For the text-containing cell, return its midpoint in (X, Y) coordinate format. 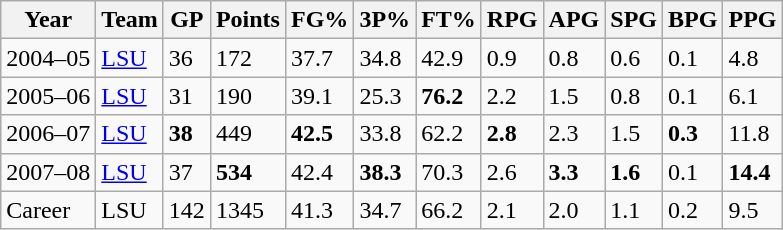
2.1 (512, 210)
42.9 (449, 58)
1345 (248, 210)
GP (186, 20)
APG (574, 20)
34.8 (385, 58)
3.3 (574, 172)
41.3 (319, 210)
11.8 (752, 134)
38 (186, 134)
33.8 (385, 134)
42.5 (319, 134)
62.2 (449, 134)
2.8 (512, 134)
2.6 (512, 172)
42.4 (319, 172)
0.3 (693, 134)
31 (186, 96)
9.5 (752, 210)
Team (130, 20)
Points (248, 20)
3P% (385, 20)
2004–05 (48, 58)
14.4 (752, 172)
190 (248, 96)
38.3 (385, 172)
PPG (752, 20)
1.1 (634, 210)
37 (186, 172)
449 (248, 134)
70.3 (449, 172)
142 (186, 210)
36 (186, 58)
RPG (512, 20)
34.7 (385, 210)
Year (48, 20)
6.1 (752, 96)
Career (48, 210)
FG% (319, 20)
39.1 (319, 96)
2.3 (574, 134)
2.2 (512, 96)
0.9 (512, 58)
25.3 (385, 96)
4.8 (752, 58)
66.2 (449, 210)
37.7 (319, 58)
2005–06 (48, 96)
76.2 (449, 96)
172 (248, 58)
2006–07 (48, 134)
534 (248, 172)
0.6 (634, 58)
0.2 (693, 210)
BPG (693, 20)
2.0 (574, 210)
FT% (449, 20)
1.6 (634, 172)
SPG (634, 20)
2007–08 (48, 172)
